Search for the cell housing the specified text and yield its [x, y] center coordinate. 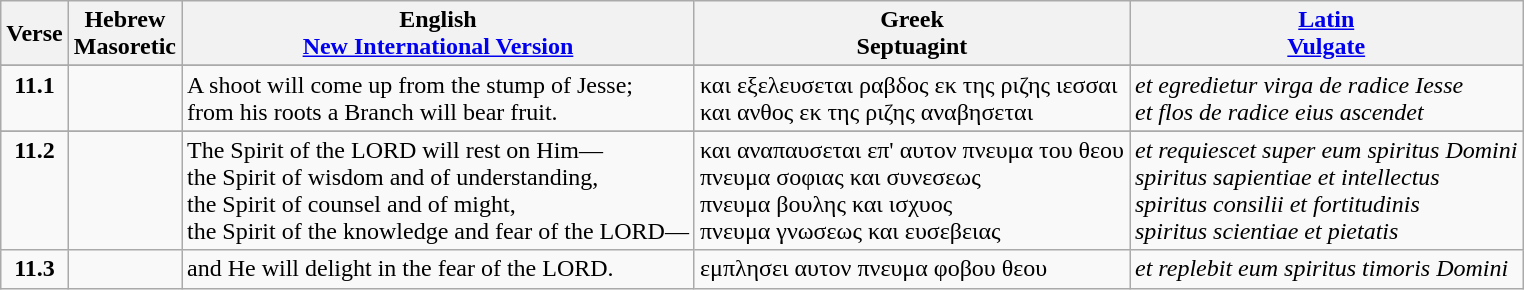
EnglishNew International Version [438, 34]
and He will delight in the fear of the LORD. [438, 269]
et egredietur virga de radice Iesseet flos de radice eius ascendet [1326, 98]
GreekSeptuagint [912, 34]
και εξελευσεται ραβδος εκ της ριζης ιεσσαικαι ανθος εκ της ριζης αναβησεται [912, 98]
εμπλησει αυτον πνευμα φοβου θεου [912, 269]
Verse [35, 34]
11.3 [35, 269]
HebrewMasoretic [124, 34]
et requiescet super eum spiritus Dominispiritus sapientiae et intellectusspiritus consilii et fortitudinisspiritus scientiae et pietatis [1326, 190]
11.2 [35, 190]
A shoot will come up from the stump of Jesse;from his roots a Branch will bear fruit. [438, 98]
και αναπαυσεται επ' αυτον πνευμα του θεουπνευμα σοφιας και συνεσεωςπνευμα βουλης και ισχυοςπνευμα γνωσεως και ευσεβειας [912, 190]
LatinVulgate [1326, 34]
et replebit eum spiritus timoris Domini [1326, 269]
11.1 [35, 98]
